Return (X, Y) of the center of cell containing provided text 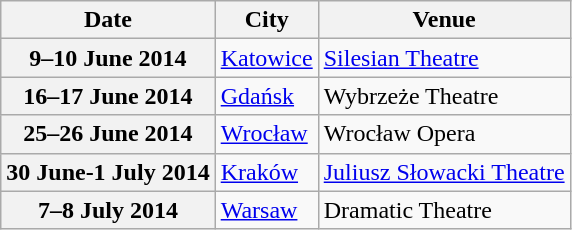
Katowice (266, 58)
Wrocław (266, 134)
Dramatic Theatre (444, 210)
Gdańsk (266, 96)
Juliusz Słowacki Theatre (444, 172)
Date (108, 20)
Venue (444, 20)
16–17 June 2014 (108, 96)
25–26 June 2014 (108, 134)
Wybrzeże Theatre (444, 96)
Silesian Theatre (444, 58)
Wrocław Opera (444, 134)
Warsaw (266, 210)
9–10 June 2014 (108, 58)
7–8 July 2014 (108, 210)
City (266, 20)
30 June-1 July 2014 (108, 172)
Kraków (266, 172)
